Identify which cell holds the provided text, then report its [x, y] central coordinate. 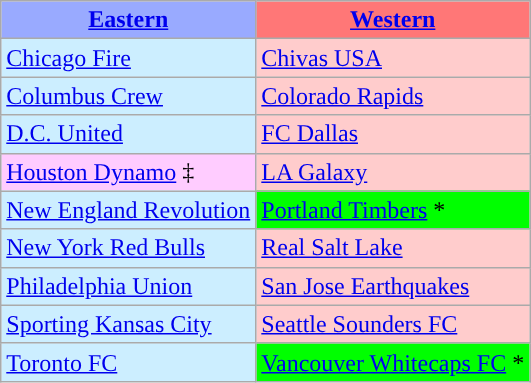
Eastern [128, 20]
Houston Dynamo ‡ [128, 172]
Sporting Kansas City [128, 324]
Colorado Rapids [393, 96]
Portland Timbers * [393, 210]
Philadelphia Union [128, 286]
Toronto FC [128, 362]
LA Galaxy [393, 172]
Chicago Fire [128, 58]
Western [393, 20]
Real Salt Lake [393, 248]
FC Dallas [393, 134]
New York Red Bulls [128, 248]
Vancouver Whitecaps FC * [393, 362]
D.C. United [128, 134]
Chivas USA [393, 58]
New England Revolution [128, 210]
San Jose Earthquakes [393, 286]
Seattle Sounders FC [393, 324]
Columbus Crew [128, 96]
